Find where the given text appears and provide that cell's center as (x, y) coordinate. 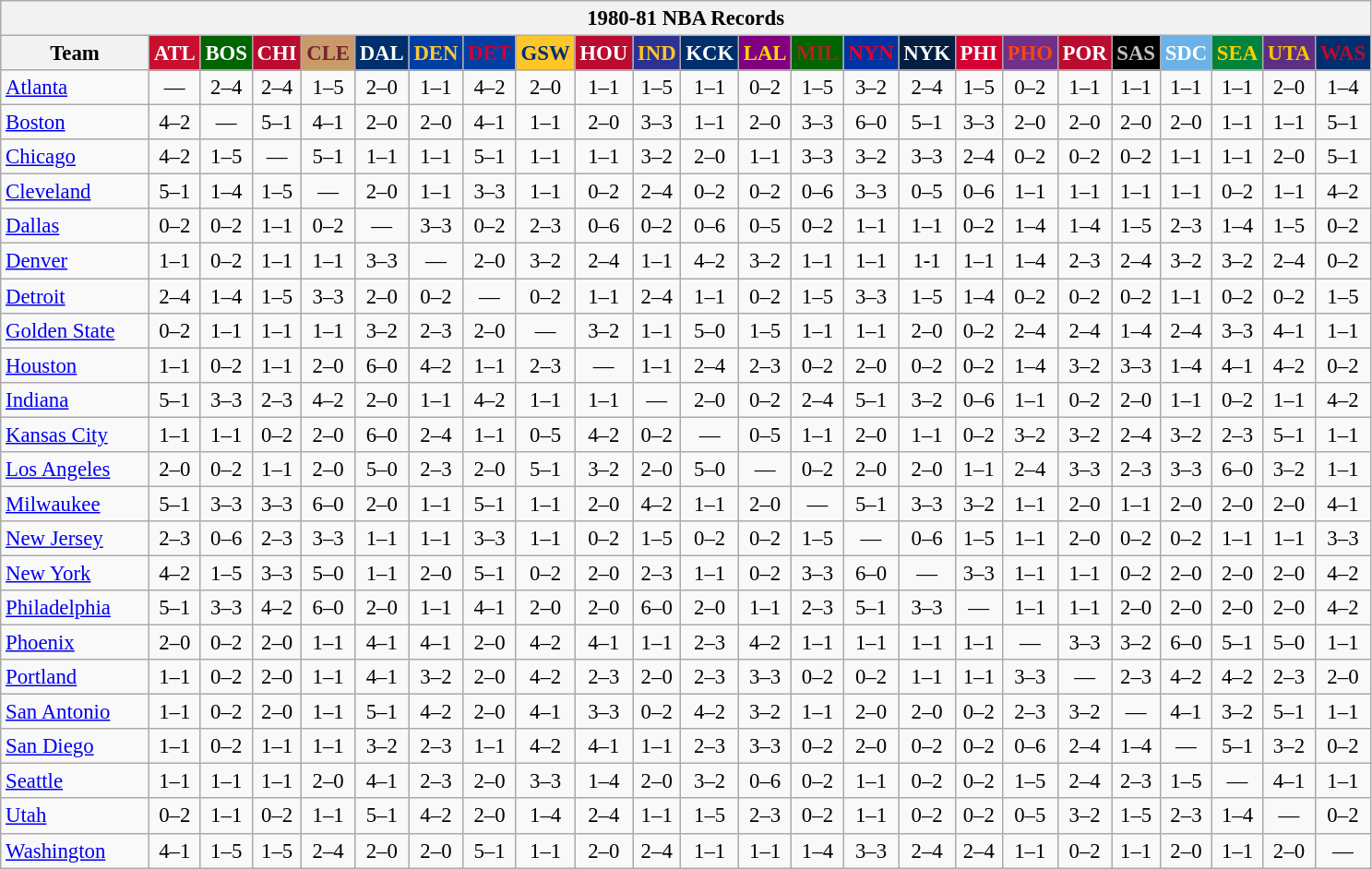
Team (76, 54)
Portland (76, 677)
NYK (926, 54)
San Antonio (76, 712)
ATL (174, 54)
BOS (226, 54)
DEN (435, 54)
Kansas City (76, 434)
Phoenix (76, 643)
Denver (76, 261)
CHI (277, 54)
PHI (978, 54)
PHO (1030, 54)
CLE (328, 54)
DAL (382, 54)
WAS (1342, 54)
Los Angeles (76, 470)
Golden State (76, 330)
POR (1085, 54)
KCK (710, 54)
Milwaukee (76, 504)
HOU (603, 54)
Indiana (76, 399)
IND (657, 54)
Cleveland (76, 192)
Washington (76, 851)
Chicago (76, 157)
NYN (871, 54)
Atlanta (76, 88)
New York (76, 573)
Boston (76, 123)
SDC (1186, 54)
SAS (1136, 54)
Seattle (76, 781)
1980-81 NBA Records (686, 18)
DET (489, 54)
San Diego (76, 746)
Detroit (76, 296)
MIL (817, 54)
SEA (1238, 54)
Utah (76, 816)
UTA (1288, 54)
Houston (76, 365)
New Jersey (76, 539)
LAL (764, 54)
1-1 (926, 261)
Dallas (76, 226)
GSW (545, 54)
Philadelphia (76, 608)
